Capture the cell that displays the provided text and extract its [x, y] central coordinate. 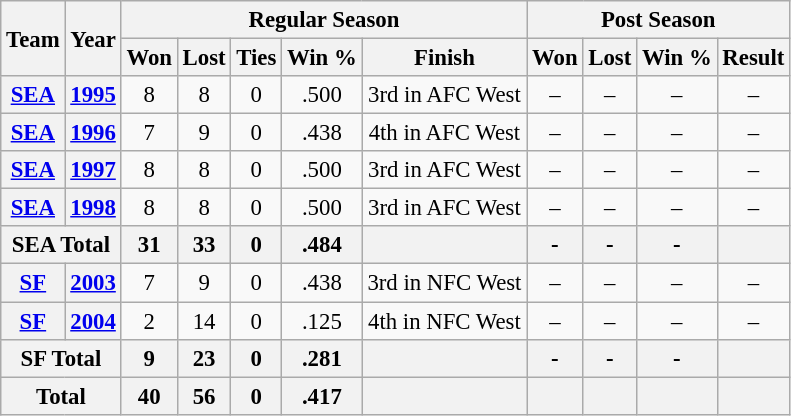
56 [204, 396]
SF Total [61, 358]
1995 [93, 95]
Ties [256, 58]
Regular Season [324, 20]
Finish [444, 58]
.281 [322, 358]
1998 [93, 208]
2004 [93, 321]
1996 [93, 133]
Result [754, 58]
1997 [93, 170]
23 [204, 358]
2 [149, 321]
14 [204, 321]
Post Season [658, 20]
4th in AFC West [444, 133]
2003 [93, 283]
33 [204, 245]
31 [149, 245]
SEA Total [61, 245]
3rd in NFC West [444, 283]
4th in NFC West [444, 321]
.484 [322, 245]
.417 [322, 396]
40 [149, 396]
Team [33, 38]
Total [61, 396]
Year [93, 38]
.125 [322, 321]
